From the cell containing the given text, extract its center point as (x, y) coordinate. 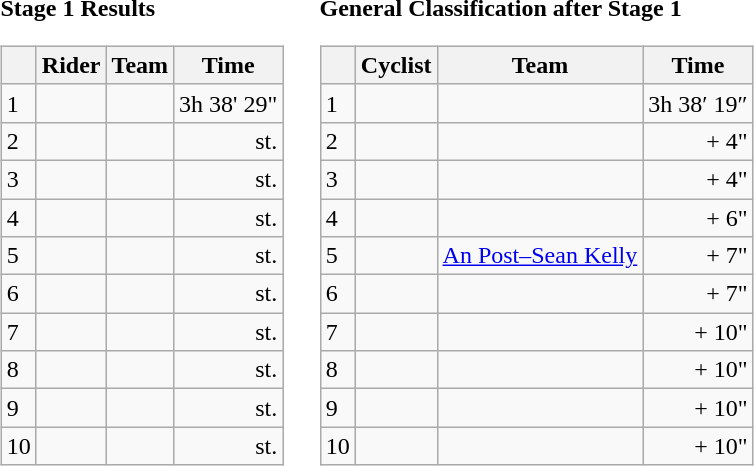
3h 38' 29" (228, 103)
+ 6" (698, 217)
Cyclist (396, 65)
3h 38′ 19″ (698, 103)
An Post–Sean Kelly (540, 256)
Rider (71, 65)
